Provide the (X, Y) coordinate of the cell's center where the given text is located.  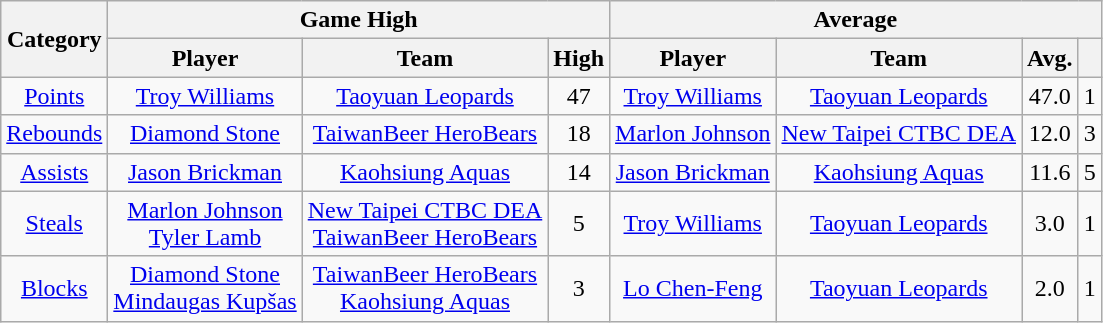
Avg. (1050, 58)
Blocks (54, 288)
2.0 (1050, 288)
47.0 (1050, 96)
Marlon Johnson (693, 134)
Points (54, 96)
Diamond StoneMindaugas Kupšas (205, 288)
Game High (359, 20)
3.0 (1050, 224)
Marlon JohnsonTyler Lamb (205, 224)
Diamond Stone (205, 134)
New Taipei CTBC DEATaiwanBeer HeroBears (425, 224)
TaiwanBeer HeroBears (425, 134)
Rebounds (54, 134)
Steals (54, 224)
14 (579, 172)
Category (54, 39)
12.0 (1050, 134)
11.6 (1050, 172)
Lo Chen-Feng (693, 288)
Average (856, 20)
47 (579, 96)
High (579, 58)
New Taipei CTBC DEA (899, 134)
18 (579, 134)
TaiwanBeer HeroBearsKaohsiung Aquas (425, 288)
Assists (54, 172)
